Determine the (X, Y) coordinate at the center of the cell enclosing the given text.  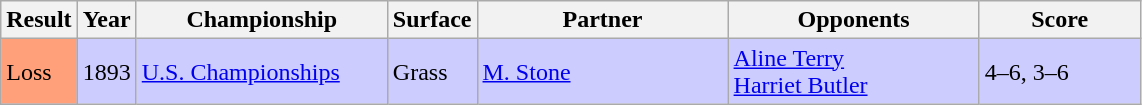
Aline Terry Harriet Butler (854, 72)
Opponents (854, 20)
U.S. Championships (262, 72)
Score (1060, 20)
Grass (432, 72)
M. Stone (602, 72)
Year (106, 20)
Surface (432, 20)
Championship (262, 20)
Loss (39, 72)
Partner (602, 20)
1893 (106, 72)
4–6, 3–6 (1060, 72)
Result (39, 20)
